For the text-containing cell, return its midpoint in [X, Y] coordinate format. 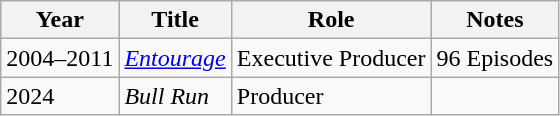
Notes [495, 20]
2004–2011 [60, 58]
Role [331, 20]
Executive Producer [331, 58]
Entourage [175, 58]
2024 [60, 96]
Producer [331, 96]
Bull Run [175, 96]
96 Episodes [495, 58]
Year [60, 20]
Title [175, 20]
